Provide the [X, Y] coordinate of the cell's center where the given text is located.  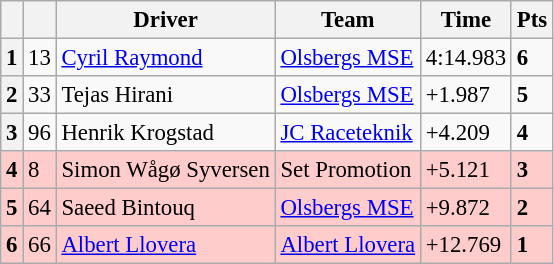
+5.121 [466, 170]
4:14.983 [466, 58]
13 [40, 58]
+1.987 [466, 95]
+12.769 [466, 245]
8 [40, 170]
Simon Wågø Syversen [166, 170]
JC Raceteknik [348, 133]
Cyril Raymond [166, 58]
Set Promotion [348, 170]
Saeed Bintouq [166, 208]
Time [466, 20]
33 [40, 95]
96 [40, 133]
+9.872 [466, 208]
Henrik Krogstad [166, 133]
Pts [532, 20]
+4.209 [466, 133]
Tejas Hirani [166, 95]
Driver [166, 20]
64 [40, 208]
66 [40, 245]
Team [348, 20]
